Capture the cell that displays the provided text and extract its [X, Y] central coordinate. 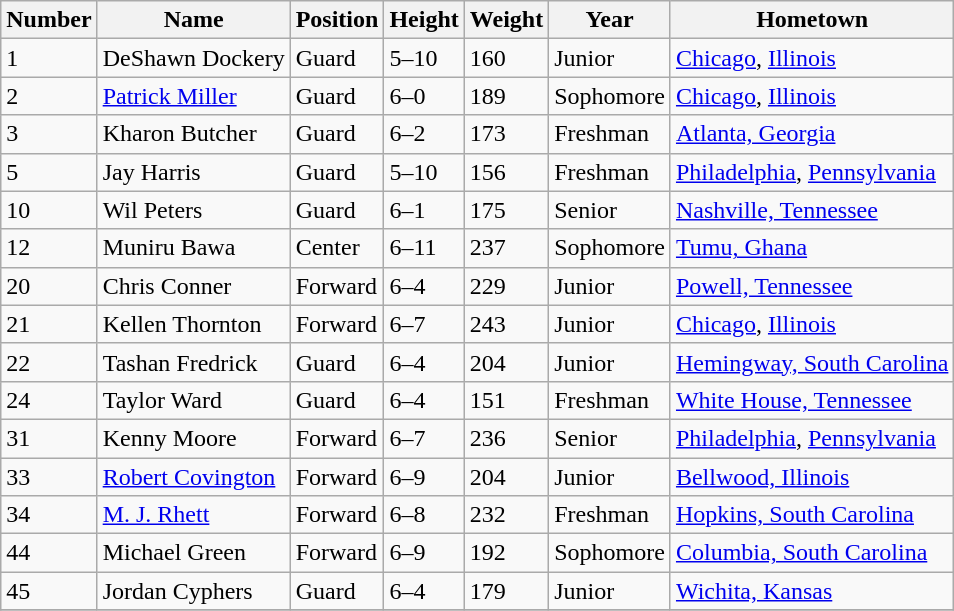
175 [506, 210]
Columbia, South Carolina [812, 553]
20 [49, 286]
229 [506, 286]
Wil Peters [194, 210]
Hemingway, South Carolina [812, 362]
44 [49, 553]
24 [49, 400]
33 [49, 477]
Center [337, 248]
Hometown [812, 20]
160 [506, 58]
Taylor Ward [194, 400]
Nashville, Tennessee [812, 210]
Muniru Bawa [194, 248]
236 [506, 438]
12 [49, 248]
6–11 [424, 248]
237 [506, 248]
Name [194, 20]
White House, Tennessee [812, 400]
2 [49, 96]
189 [506, 96]
173 [506, 134]
6–1 [424, 210]
243 [506, 324]
Jordan Cyphers [194, 591]
5 [49, 172]
34 [49, 515]
1 [49, 58]
M. J. Rhett [194, 515]
Michael Green [194, 553]
Robert Covington [194, 477]
6–2 [424, 134]
31 [49, 438]
10 [49, 210]
Powell, Tennessee [812, 286]
Atlanta, Georgia [812, 134]
Hopkins, South Carolina [812, 515]
DeShawn Dockery [194, 58]
Weight [506, 20]
6–8 [424, 515]
151 [506, 400]
Tashan Fredrick [194, 362]
192 [506, 553]
Kharon Butcher [194, 134]
Wichita, Kansas [812, 591]
45 [49, 591]
Number [49, 20]
21 [49, 324]
Kenny Moore [194, 438]
22 [49, 362]
6–0 [424, 96]
Patrick Miller [194, 96]
156 [506, 172]
3 [49, 134]
Height [424, 20]
Chris Conner [194, 286]
Kellen Thornton [194, 324]
232 [506, 515]
Bellwood, Illinois [812, 477]
Position [337, 20]
Tumu, Ghana [812, 248]
Year [610, 20]
Jay Harris [194, 172]
179 [506, 591]
